Search for the cell housing the specified text and yield its [X, Y] center coordinate. 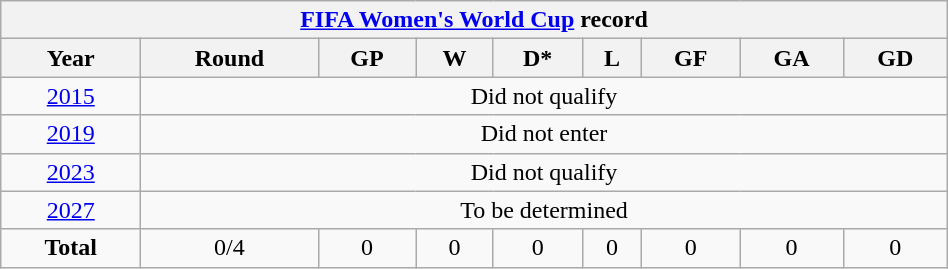
Year [71, 58]
2019 [71, 134]
Round [230, 58]
Did not enter [544, 134]
0/4 [230, 248]
D* [538, 58]
GD [895, 58]
FIFA Women's World Cup record [474, 20]
L [612, 58]
GP [367, 58]
2015 [71, 96]
2023 [71, 172]
2027 [71, 210]
W [454, 58]
Total [71, 248]
To be determined [544, 210]
GF [691, 58]
GA [792, 58]
